Search for the cell housing the specified text and yield its [X, Y] center coordinate. 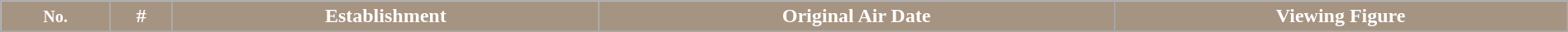
No. [55, 16]
Original Air Date [857, 16]
# [141, 16]
Establishment [385, 16]
Viewing Figure [1341, 16]
